Pinpoint the cell where the given text exists, returning its [x, y] midpoint coordinate. 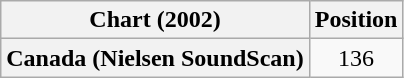
Position [356, 20]
136 [356, 58]
Canada (Nielsen SoundScan) [155, 58]
Chart (2002) [155, 20]
